Locate the cell with the specified text and output its (x, y) center coordinate. 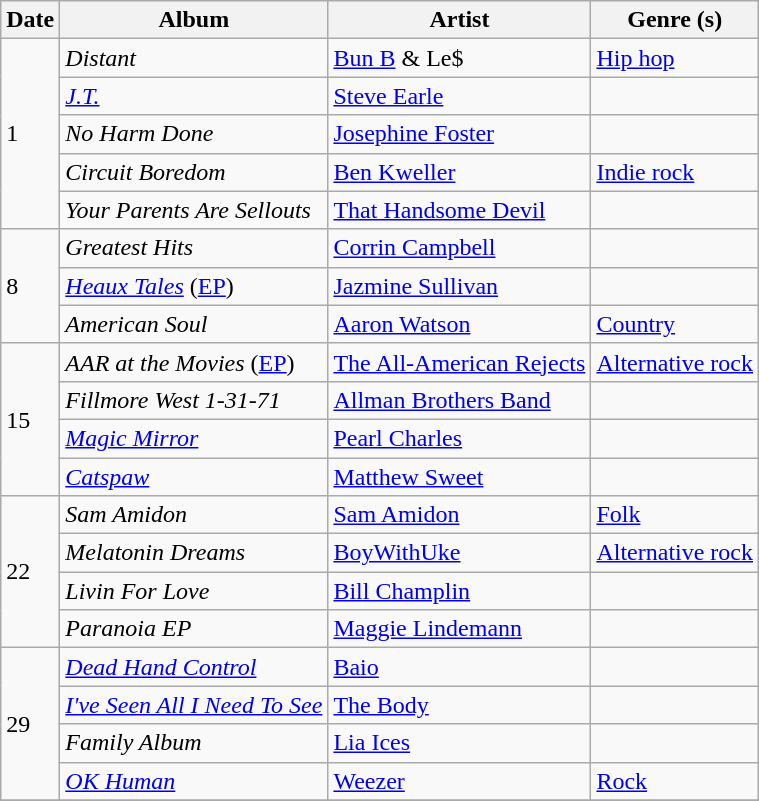
29 (30, 724)
Dead Hand Control (194, 667)
No Harm Done (194, 134)
Baio (460, 667)
Indie rock (675, 172)
Album (194, 20)
American Soul (194, 324)
The All-American Rejects (460, 362)
Matthew Sweet (460, 477)
Lia Ices (460, 743)
Weezer (460, 781)
Corrin Campbell (460, 248)
Rock (675, 781)
Maggie Lindemann (460, 629)
Bill Champlin (460, 591)
Catspaw (194, 477)
Magic Mirror (194, 438)
Circuit Boredom (194, 172)
Pearl Charles (460, 438)
Aaron Watson (460, 324)
Hip hop (675, 58)
Josephine Foster (460, 134)
22 (30, 572)
The Body (460, 705)
Your Parents Are Sellouts (194, 210)
BoyWithUke (460, 553)
1 (30, 134)
Steve Earle (460, 96)
Country (675, 324)
Heaux Tales (EP) (194, 286)
Allman Brothers Band (460, 400)
That Handsome Devil (460, 210)
OK Human (194, 781)
Fillmore West 1-31-71 (194, 400)
Ben Kweller (460, 172)
Bun B & Le$ (460, 58)
Paranoia EP (194, 629)
Melatonin Dreams (194, 553)
Artist (460, 20)
8 (30, 286)
Greatest Hits (194, 248)
Livin For Love (194, 591)
Date (30, 20)
15 (30, 419)
Distant (194, 58)
Folk (675, 515)
AAR at the Movies (EP) (194, 362)
Jazmine Sullivan (460, 286)
I've Seen All I Need To See (194, 705)
Genre (s) (675, 20)
Family Album (194, 743)
J.T. (194, 96)
